For the text-containing cell, return its midpoint in (X, Y) coordinate format. 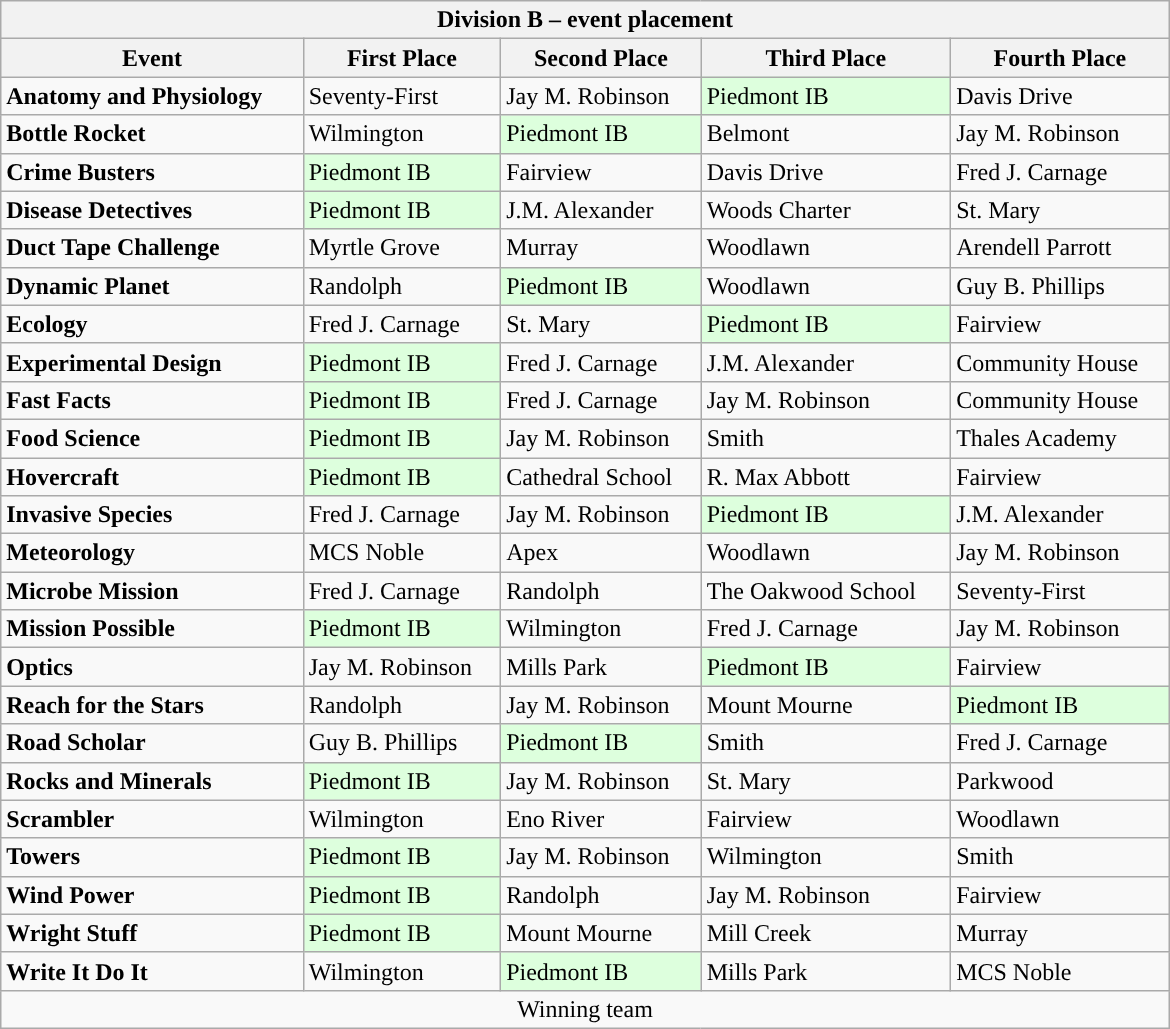
Event (152, 58)
Mission Possible (152, 629)
Eno River (601, 819)
Hovercraft (152, 477)
Optics (152, 667)
First Place (402, 58)
Apex (601, 553)
R. Max Abbott (826, 477)
Crime Busters (152, 172)
Microbe Mission (152, 591)
Scrambler (152, 819)
Ecology (152, 324)
Winning team (585, 1009)
Experimental Design (152, 362)
Myrtle Grove (402, 248)
Division B – event placement (585, 20)
Woods Charter (826, 210)
Wind Power (152, 895)
Fourth Place (1060, 58)
Duct Tape Challenge (152, 248)
Wright Stuff (152, 933)
Meteorology (152, 553)
The Oakwood School (826, 591)
Reach for the Stars (152, 705)
Invasive Species (152, 515)
Dynamic Planet (152, 286)
Bottle Rocket (152, 134)
Cathedral School (601, 477)
Anatomy and Physiology (152, 96)
Belmont (826, 134)
Rocks and Minerals (152, 781)
Disease Detectives (152, 210)
Third Place (826, 58)
Second Place (601, 58)
Road Scholar (152, 743)
Thales Academy (1060, 438)
Write It Do It (152, 971)
Towers (152, 857)
Mill Creek (826, 933)
Food Science (152, 438)
Parkwood (1060, 781)
Arendell Parrott (1060, 248)
Fast Facts (152, 400)
